Detect which cell encompasses the target text, then output its (X, Y) center coordinate. 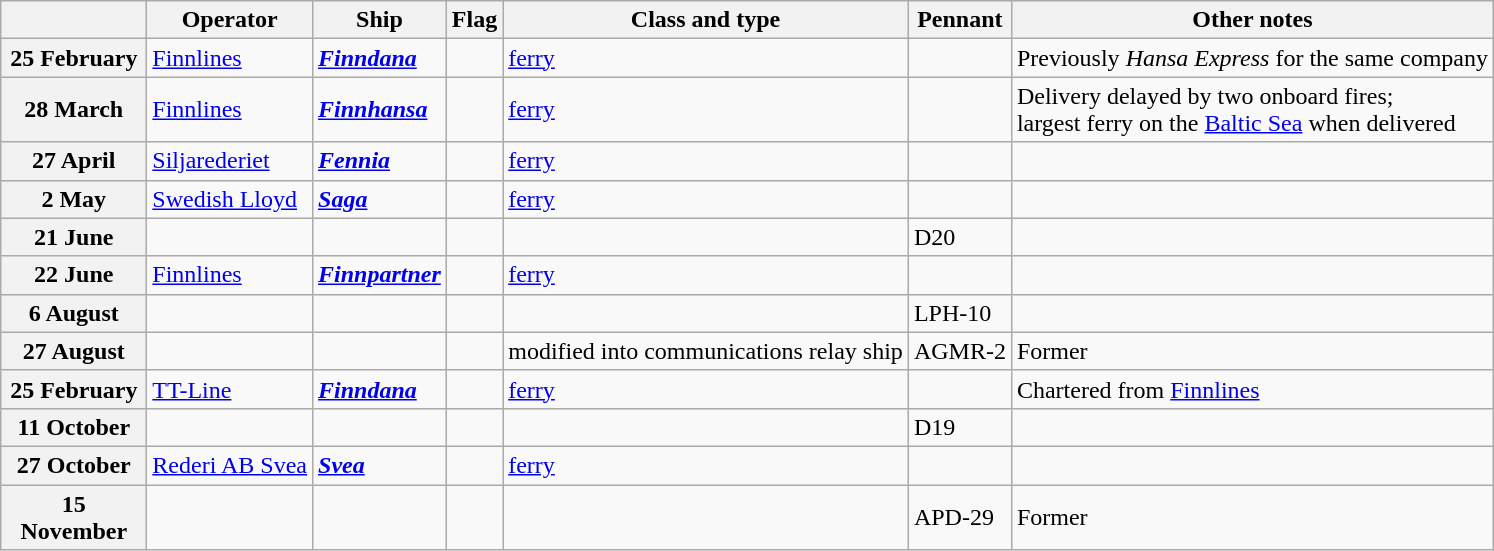
Other notes (1252, 20)
Svea (380, 465)
modified into communications relay ship (706, 351)
6 August (74, 313)
Flag (474, 20)
D19 (960, 427)
Chartered from Finnlines (1252, 389)
Class and type (706, 20)
15 November (74, 516)
Swedish Lloyd (230, 199)
27 October (74, 465)
22 June (74, 275)
Finnhansa (380, 110)
Previously Hansa Express for the same company (1252, 58)
Ship (380, 20)
28 March (74, 110)
TT-Line (230, 389)
Saga (380, 199)
APD-29 (960, 516)
D20 (960, 237)
AGMR-2 (960, 351)
2 May (74, 199)
Delivery delayed by two onboard fires;largest ferry on the Baltic Sea when delivered (1252, 110)
Siljarederiet (230, 161)
LPH-10 (960, 313)
Rederi AB Svea (230, 465)
Pennant (960, 20)
11 October (74, 427)
27 August (74, 351)
21 June (74, 237)
27 April (74, 161)
Fennia (380, 161)
Finnpartner (380, 275)
Operator (230, 20)
